From the cell containing the given text, extract its center point as [X, Y] coordinate. 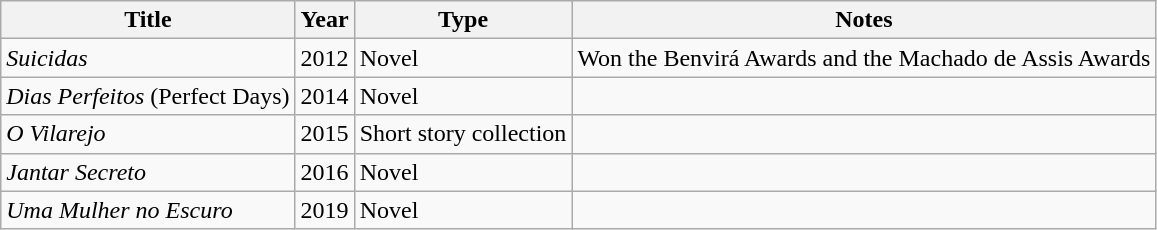
Jantar Secreto [148, 172]
Notes [864, 20]
Uma Mulher no Escuro [148, 210]
Short story collection [463, 134]
Dias Perfeitos (Perfect Days) [148, 96]
Won the Benvirá Awards and the Machado de Assis Awards [864, 58]
2014 [324, 96]
Title [148, 20]
Type [463, 20]
2016 [324, 172]
2015 [324, 134]
Year [324, 20]
2019 [324, 210]
Suicidas [148, 58]
2012 [324, 58]
O Vilarejo [148, 134]
